Return the [X, Y] coordinate for the center point of the cell that contains the specified text.  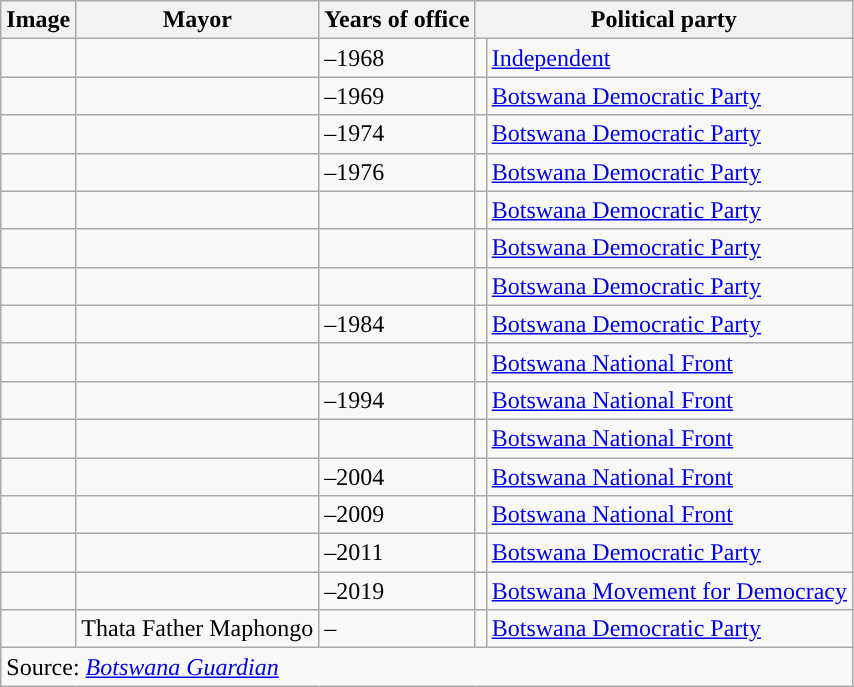
–1968 [397, 58]
–2009 [397, 515]
Thata Father Maphongo [198, 629]
Political party [664, 20]
–1976 [397, 172]
–1969 [397, 96]
–1984 [397, 324]
Image [38, 20]
–2011 [397, 553]
–1974 [397, 134]
–2019 [397, 591]
Source: Botswana Guardian [427, 667]
– [397, 629]
Years of office [397, 20]
Independent [669, 58]
Botswana Movement for Democracy [669, 591]
–1994 [397, 400]
Mayor [198, 20]
–2004 [397, 477]
